Locate the cell with the specified text and output its (X, Y) center coordinate. 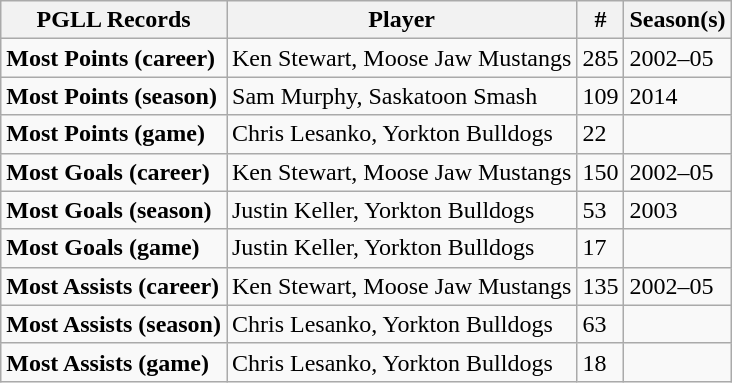
Most Points (game) (114, 134)
Most Assists (game) (114, 362)
109 (600, 96)
2003 (678, 210)
63 (600, 324)
Most Goals (game) (114, 248)
Most Assists (season) (114, 324)
Sam Murphy, Saskatoon Smash (401, 96)
53 (600, 210)
Most Goals (season) (114, 210)
Most Goals (career) (114, 172)
Most Points (career) (114, 58)
Player (401, 20)
# (600, 20)
Season(s) (678, 20)
22 (600, 134)
17 (600, 248)
135 (600, 286)
Most Points (season) (114, 96)
18 (600, 362)
150 (600, 172)
285 (600, 58)
2014 (678, 96)
Most Assists (career) (114, 286)
PGLL Records (114, 20)
